Extract the (X, Y) coordinate from the center of the cell holding the provided text.  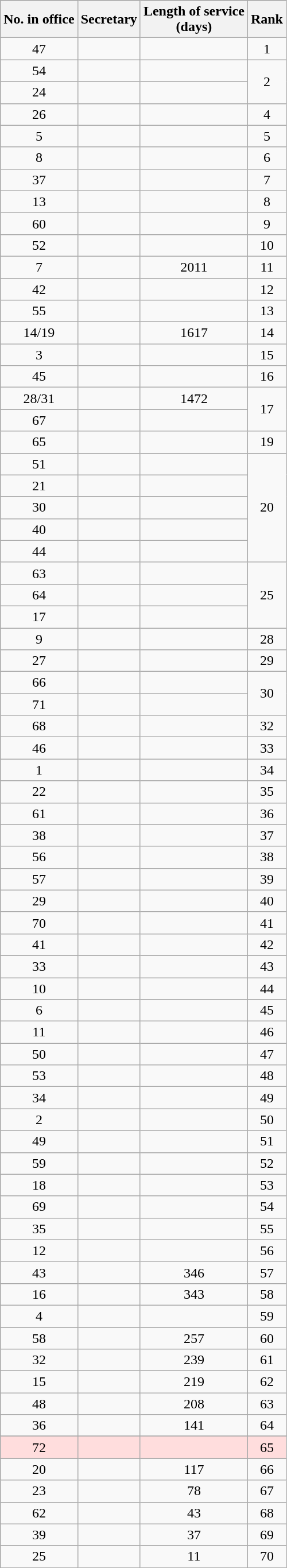
19 (266, 442)
22 (39, 792)
219 (194, 1382)
208 (194, 1404)
239 (194, 1360)
141 (194, 1426)
117 (194, 1469)
Secretary (109, 20)
24 (39, 92)
Length of service(days) (194, 20)
No. in office (39, 20)
1617 (194, 333)
Rank (266, 20)
21 (39, 486)
343 (194, 1294)
1472 (194, 398)
72 (39, 1447)
346 (194, 1272)
2011 (194, 267)
14/19 (39, 333)
257 (194, 1338)
71 (39, 704)
23 (39, 1491)
3 (39, 355)
28/31 (39, 398)
14 (266, 333)
26 (39, 114)
78 (194, 1491)
27 (39, 661)
18 (39, 1185)
28 (266, 639)
